Provide the [x, y] coordinate of the cell's center where the given text is located.  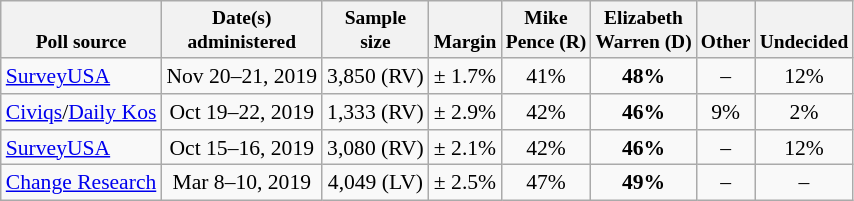
Samplesize [376, 30]
Nov 20–21, 2019 [242, 76]
Other [726, 30]
ElizabethWarren (D) [644, 30]
± 2.1% [465, 148]
Change Research [82, 183]
9% [726, 112]
Undecided [804, 30]
± 2.5% [465, 183]
47% [546, 183]
3,080 (RV) [376, 148]
Oct 19–22, 2019 [242, 112]
4,049 (LV) [376, 183]
Date(s)administered [242, 30]
Poll source [82, 30]
3,850 (RV) [376, 76]
2% [804, 112]
± 1.7% [465, 76]
48% [644, 76]
Civiqs/Daily Kos [82, 112]
Margin [465, 30]
49% [644, 183]
41% [546, 76]
Mar 8–10, 2019 [242, 183]
± 2.9% [465, 112]
1,333 (RV) [376, 112]
MikePence (R) [546, 30]
Oct 15–16, 2019 [242, 148]
